For the text-containing cell, return its midpoint in (X, Y) coordinate format. 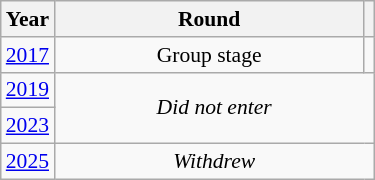
Withdrew (214, 162)
2017 (28, 55)
Did not enter (214, 108)
Year (28, 19)
2025 (28, 162)
2023 (28, 126)
2019 (28, 90)
Group stage (209, 55)
Round (209, 19)
